Detect which cell encompasses the target text, then output its [X, Y] center coordinate. 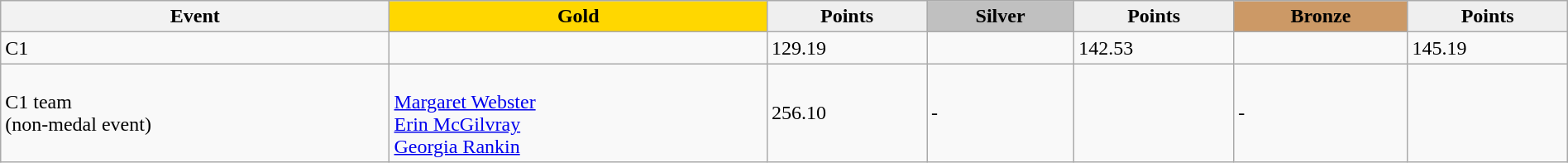
142.53 [1154, 48]
Bronze [1321, 17]
256.10 [847, 113]
C1 [195, 48]
Margaret WebsterErin McGilvrayGeorgia Rankin [578, 113]
C1 team(non-medal event) [195, 113]
Silver [1001, 17]
129.19 [847, 48]
Gold [578, 17]
145.19 [1487, 48]
Event [195, 17]
